Return the (x, y) coordinate for the center point of the cell that contains the specified text.  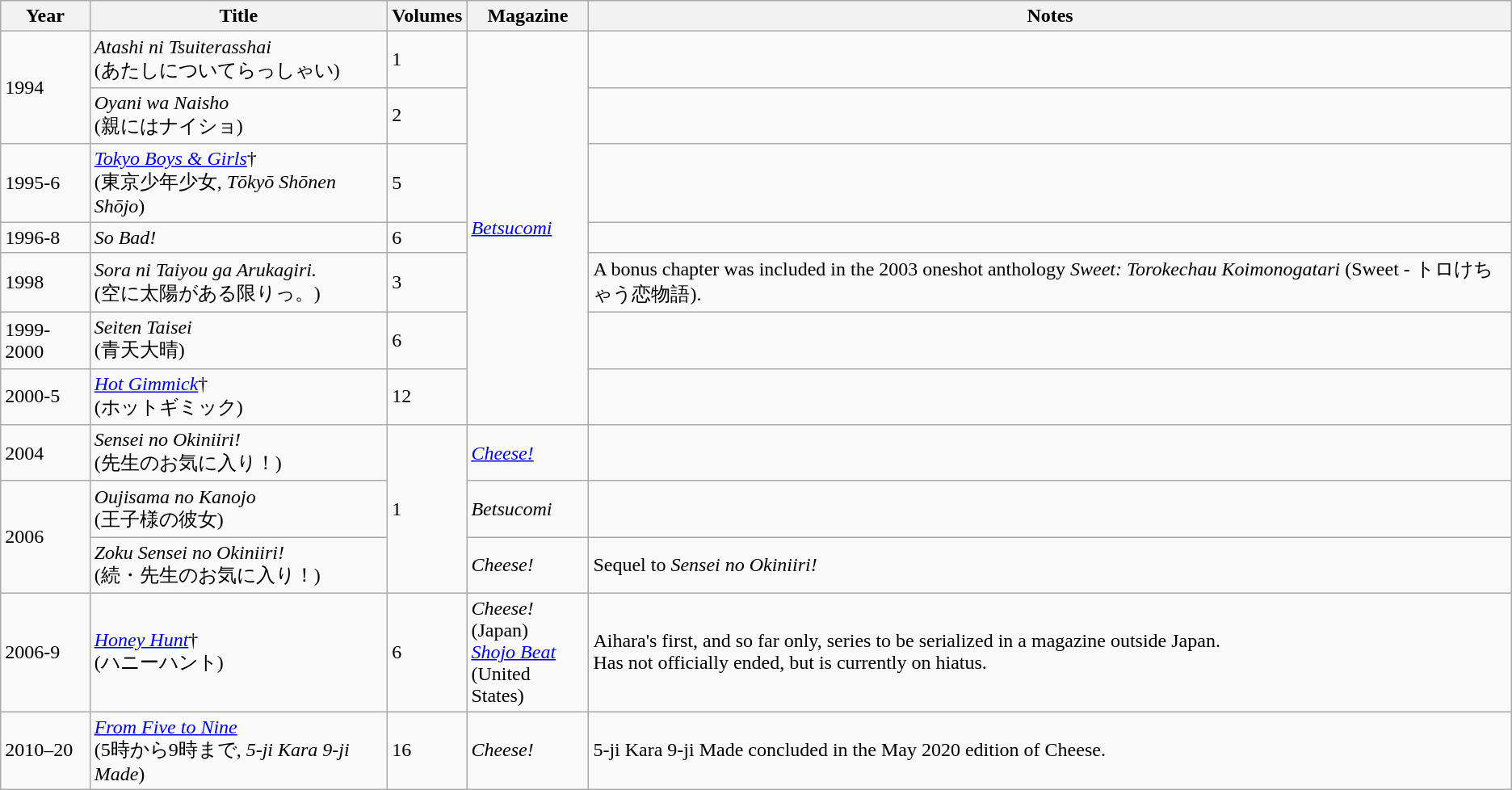
2006 (45, 536)
5 (427, 183)
1996-8 (45, 237)
Tokyo Boys & Girls†(東京少年少女, Tōkyō Shōnen Shōjo) (239, 183)
1995-6 (45, 183)
2000-5 (45, 397)
1998 (45, 283)
Sequel to Sensei no Okiniiri! (1050, 565)
2006-9 (45, 652)
2 (427, 116)
Volumes (427, 16)
16 (427, 750)
From Five to Nine(5時から9時まで, 5-ji Kara 9-ji Made) (239, 750)
1994 (45, 87)
Cheese!(Japan)Shojo Beat(United States) (528, 652)
So Bad! (239, 237)
2010–20 (45, 750)
A bonus chapter was included in the 2003 oneshot anthology Sweet: Torokechau Koimonogatari (Sweet - トロけちゃう恋物語). (1050, 283)
1999-2000 (45, 341)
Aihara's first, and so far only, series to be serialized in a magazine outside Japan.Has not officially ended, but is currently on hiatus. (1050, 652)
Atashi ni Tsuiterasshai(あたしについてらっしゃい) (239, 60)
5-ji Kara 9-ji Made concluded in the May 2020 edition of Cheese. (1050, 750)
Title (239, 16)
Sora ni Taiyou ga Arukagiri.(空に太陽がある限りっ。) (239, 283)
Hot Gimmick†(ホットギミック) (239, 397)
3 (427, 283)
Oujisama no Kanojo(王子様の彼女) (239, 509)
Year (45, 16)
Magazine (528, 16)
Zoku Sensei no Okiniiri!(続・先生のお気に入り！) (239, 565)
Oyani wa Naisho(親にはナイショ) (239, 116)
Notes (1050, 16)
Seiten Taisei(青天大晴) (239, 341)
12 (427, 397)
2004 (45, 453)
Sensei no Okiniiri!(先生のお気に入り！) (239, 453)
Honey Hunt†(ハニーハント) (239, 652)
